Determine the [x, y] coordinate at the center of the cell enclosing the given text.  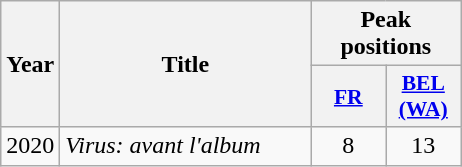
8 [348, 146]
Peak positions [386, 34]
Virus: avant l'album [186, 146]
2020 [30, 146]
Title [186, 64]
13 [424, 146]
Year [30, 64]
BEL (WA) [424, 96]
FR [348, 96]
